Return [x, y] of the center of cell containing provided text 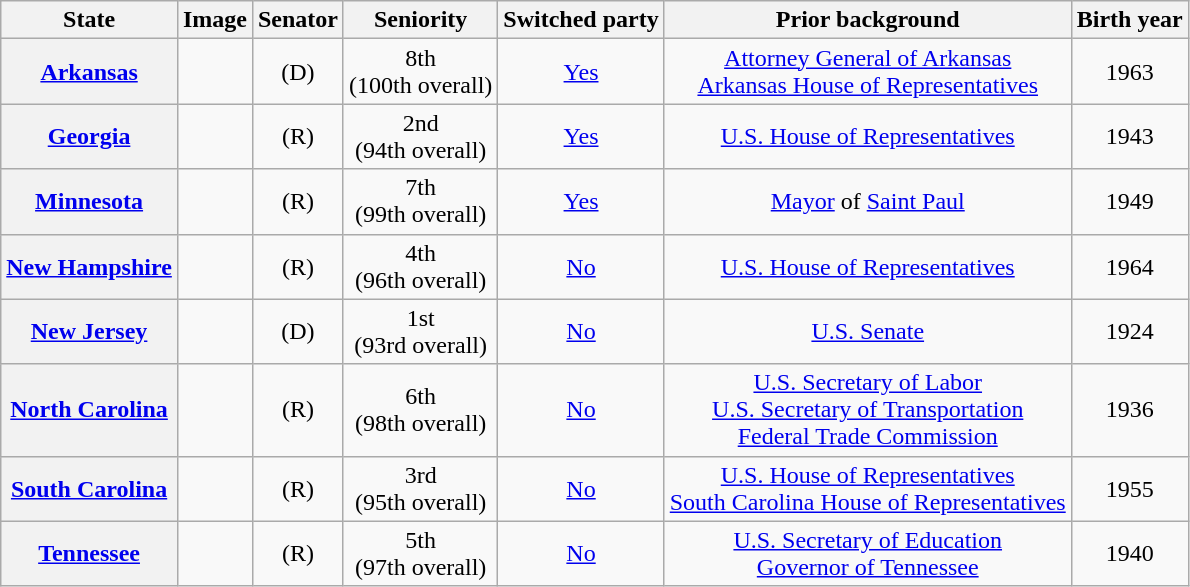
1924 [1130, 332]
Arkansas [90, 72]
New Jersey [90, 332]
1963 [1130, 72]
Attorney General of ArkansasArkansas House of Representatives [868, 72]
1955 [1130, 488]
Seniority [420, 20]
Minnesota [90, 202]
Tennessee [90, 554]
U.S. Senate [868, 332]
1936 [1130, 410]
U.S. House of RepresentativesSouth Carolina House of Representatives [868, 488]
Mayor of Saint Paul [868, 202]
7th(99th overall) [420, 202]
Prior background [868, 20]
South Carolina [90, 488]
Senator [298, 20]
State [90, 20]
1964 [1130, 266]
1943 [1130, 136]
Switched party [581, 20]
2nd(94th overall) [420, 136]
8th(100th overall) [420, 72]
1940 [1130, 554]
Georgia [90, 136]
3rd(95th overall) [420, 488]
New Hampshire [90, 266]
6th(98th overall) [420, 410]
4th(96th overall) [420, 266]
Image [214, 20]
5th(97th overall) [420, 554]
North Carolina [90, 410]
U.S. Secretary of LaborU.S. Secretary of TransportationFederal Trade Commission [868, 410]
1st(93rd overall) [420, 332]
U.S. Secretary of EducationGovernor of Tennessee [868, 554]
Birth year [1130, 20]
1949 [1130, 202]
